Provide the (x, y) coordinate of the cell's center where the given text is located.  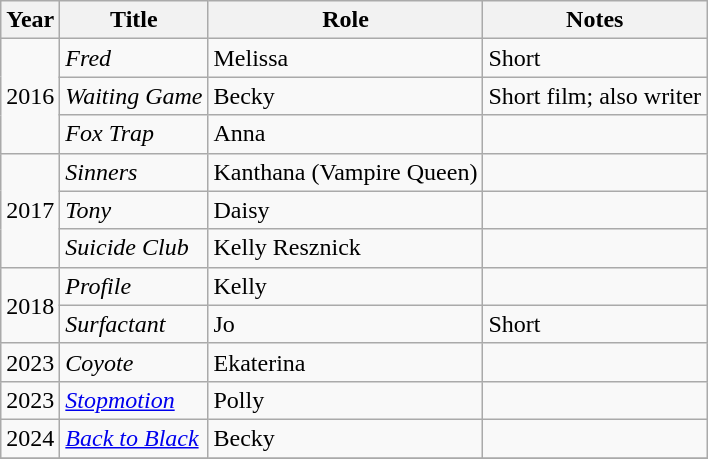
Ekaterina (346, 362)
Year (30, 20)
Tony (134, 210)
Notes (595, 20)
Anna (346, 134)
Coyote (134, 362)
Sinners (134, 172)
Daisy (346, 210)
Profile (134, 286)
Fox Trap (134, 134)
Melissa (346, 58)
2018 (30, 305)
Surfactant (134, 324)
Stopmotion (134, 400)
2017 (30, 210)
Waiting Game (134, 96)
Kelly (346, 286)
Fred (134, 58)
2016 (30, 96)
Role (346, 20)
Polly (346, 400)
2024 (30, 438)
Kelly Resznick (346, 248)
Jo (346, 324)
Kanthana (Vampire Queen) (346, 172)
Suicide Club (134, 248)
Back to Black (134, 438)
Short film; also writer (595, 96)
Title (134, 20)
